Identify which cell holds the provided text, then report its (X, Y) central coordinate. 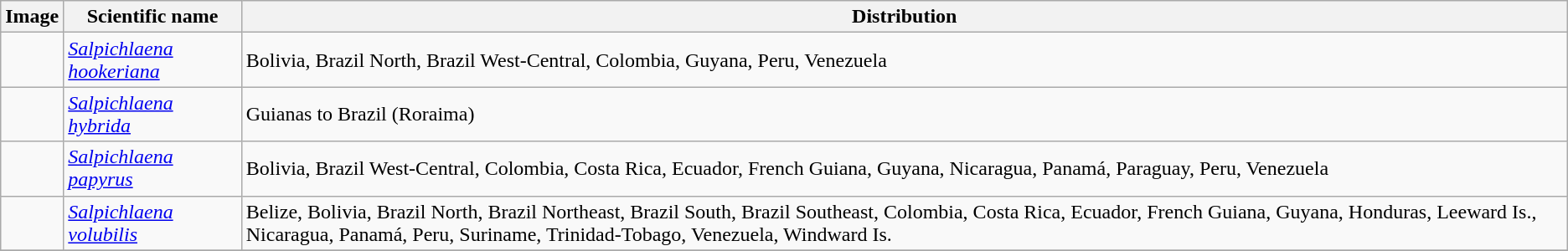
Scientific name (152, 17)
Image (32, 17)
Salpichlaena papyrus (152, 169)
Distribution (905, 17)
Bolivia, Brazil West-Central, Colombia, Costa Rica, Ecuador, French Guiana, Guyana, Nicaragua, Panamá, Paraguay, Peru, Venezuela (905, 169)
Salpichlaena volubilis (152, 223)
Guianas to Brazil (Roraima) (905, 114)
Salpichlaena hybrida (152, 114)
Salpichlaena hookeriana (152, 60)
Bolivia, Brazil North, Brazil West-Central, Colombia, Guyana, Peru, Venezuela (905, 60)
